For the text-containing cell, return its midpoint in [X, Y] coordinate format. 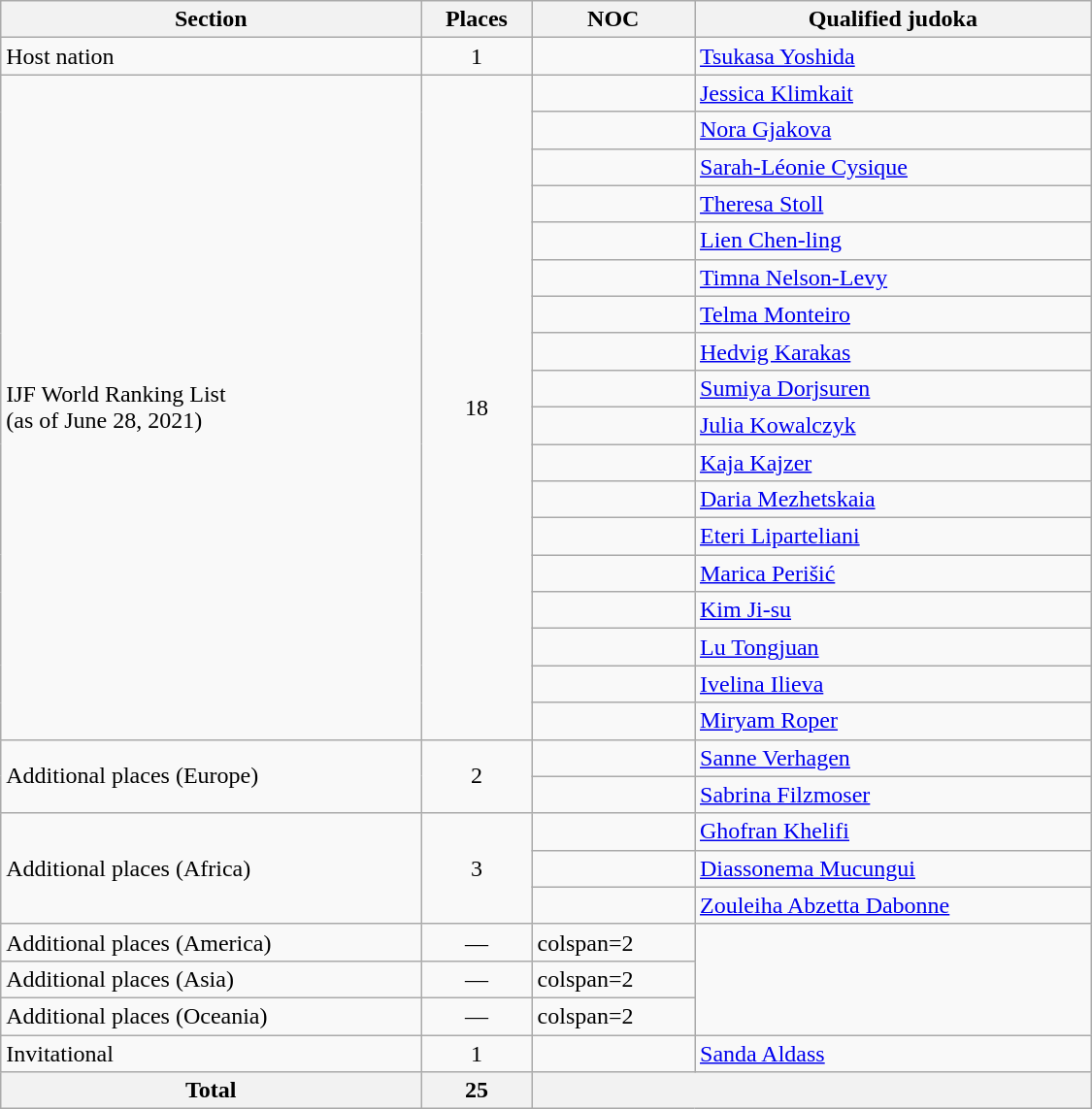
25 [477, 1091]
Kim Ji-su [893, 610]
Sabrina Filzmoser [893, 795]
Sanne Verhagen [893, 758]
Places [477, 19]
Qualified judoka [893, 19]
IJF World Ranking List(as of June 28, 2021) [212, 408]
Ghofran Khelifi [893, 832]
Additional places (Oceania) [212, 1016]
Additional places (Africa) [212, 868]
Eteri Liparteliani [893, 537]
Jessica Klimkait [893, 93]
Julia Kowalczyk [893, 425]
Zouleiha Abzetta Dabonne [893, 905]
Marica Perišić [893, 573]
Tsukasa Yoshida [893, 56]
Sarah-Léonie Cysique [893, 167]
Daria Mezhetskaia [893, 500]
Host nation [212, 56]
Additional places (Europe) [212, 776]
Hedvig Karakas [893, 351]
Lu Tongjuan [893, 647]
Invitational [212, 1053]
2 [477, 776]
Section [212, 19]
Nora Gjakova [893, 130]
Total [212, 1091]
18 [477, 408]
Additional places (America) [212, 942]
Diassonema Mucungui [893, 868]
NOC [613, 19]
Lien Chen-ling [893, 241]
3 [477, 868]
Ivelina Ilieva [893, 684]
Sumiya Dorjsuren [893, 388]
Telma Monteiro [893, 314]
Timna Nelson-Levy [893, 277]
Sanda Aldass [893, 1053]
Theresa Stoll [893, 204]
Kaja Kajzer [893, 463]
Additional places (Asia) [212, 979]
Miryam Roper [893, 721]
